Capture the cell that displays the provided text and extract its (X, Y) central coordinate. 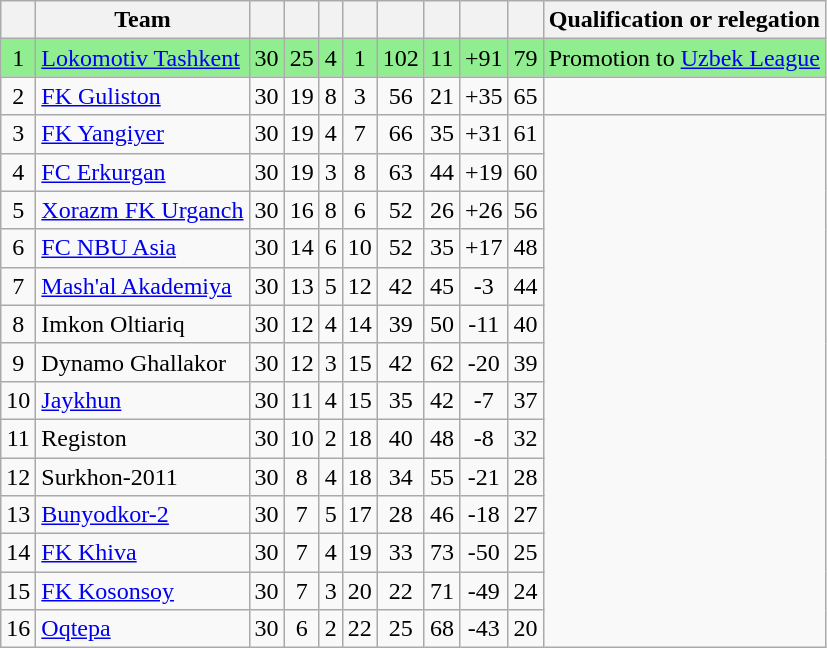
Mash'al Akademiya (142, 286)
+17 (484, 248)
+19 (484, 172)
71 (442, 591)
50 (442, 324)
26 (442, 210)
FC Erkurgan (142, 172)
66 (400, 134)
FK Guliston (142, 96)
-43 (484, 629)
Bunyodkor-2 (142, 515)
63 (400, 172)
FC NBU Asia (142, 248)
60 (526, 172)
Lokomotiv Tashkent (142, 58)
-21 (484, 477)
34 (400, 477)
Jaykhun (142, 400)
Surkhon-2011 (142, 477)
FK Kosonsoy (142, 591)
73 (442, 553)
61 (526, 134)
Xorazm FK Urganch (142, 210)
-49 (484, 591)
9 (18, 362)
FK Yangiyer (142, 134)
+31 (484, 134)
Imkon Oltiariq (142, 324)
+35 (484, 96)
-3 (484, 286)
79 (526, 58)
32 (526, 438)
33 (400, 553)
Dynamo Ghallakor (142, 362)
24 (526, 591)
-8 (484, 438)
Qualification or relegation (684, 20)
21 (442, 96)
Promotion to Uzbek League (684, 58)
46 (442, 515)
-50 (484, 553)
27 (526, 515)
+91 (484, 58)
37 (526, 400)
FK Khiva (142, 553)
55 (442, 477)
102 (400, 58)
Registon (142, 438)
-11 (484, 324)
Team (142, 20)
-20 (484, 362)
65 (526, 96)
62 (442, 362)
68 (442, 629)
+26 (484, 210)
17 (360, 515)
-7 (484, 400)
Oqtepa (142, 629)
45 (442, 286)
-18 (484, 515)
